Locate the cell with the specified text and output its (X, Y) center coordinate. 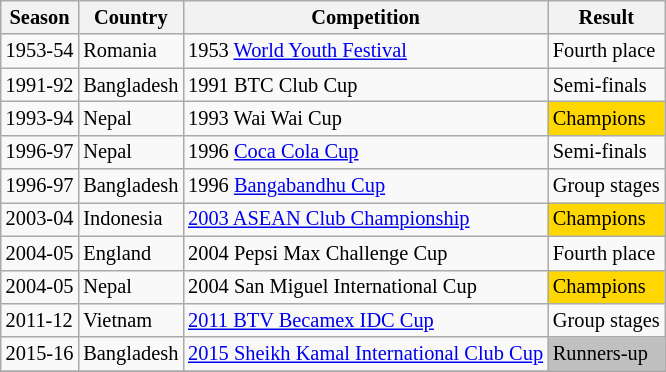
Vietnam (130, 320)
2011-12 (40, 320)
Indonesia (130, 219)
1953-54 (40, 51)
1953 World Youth Festival (366, 51)
2004 Pepsi Max Challenge Cup (366, 253)
1996 Bangabandhu Cup (366, 186)
1993-94 (40, 118)
England (130, 253)
2015 Sheikh Kamal International Club Cup (366, 354)
1993 Wai Wai Cup (366, 118)
1996 Coca Cola Cup (366, 152)
2003-04 (40, 219)
2015-16 (40, 354)
2003 ASEAN Club Championship (366, 219)
Country (130, 17)
2004 San Miguel International Cup (366, 287)
Season (40, 17)
Runners-up (606, 354)
1991 BTC Club Cup (366, 85)
Romania (130, 51)
Competition (366, 17)
2011 BTV Becamex IDC Cup (366, 320)
Result (606, 17)
1991-92 (40, 85)
